Determine the (x, y) coordinate at the center of the cell enclosing the given text.  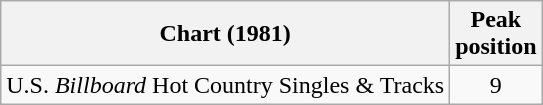
U.S. Billboard Hot Country Singles & Tracks (226, 85)
Chart (1981) (226, 34)
Peakposition (496, 34)
9 (496, 85)
